For the text-containing cell, return its midpoint in [x, y] coordinate format. 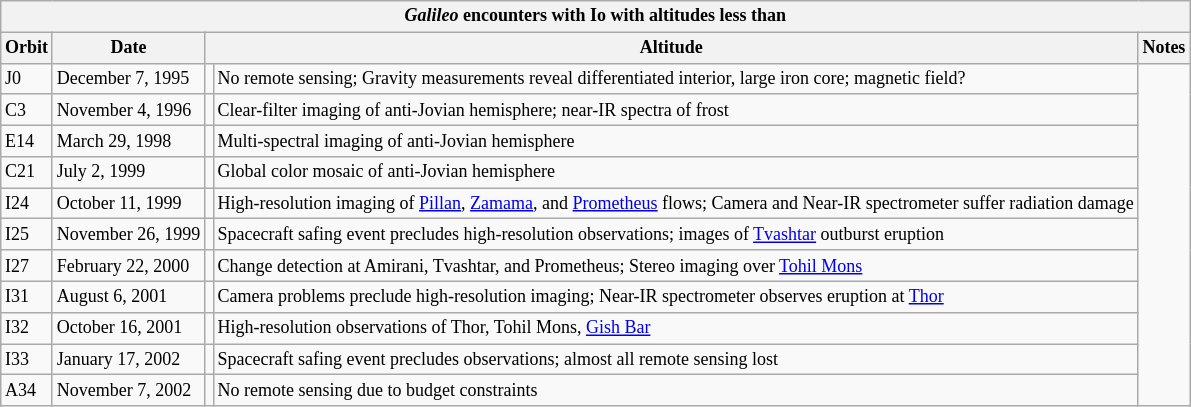
November 7, 2002 [128, 390]
Change detection at Amirani, Tvashtar, and Prometheus; Stereo imaging over Tohil Mons [676, 266]
A34 [27, 390]
Clear-filter imaging of anti-Jovian hemisphere; near-IR spectra of frost [676, 110]
High-resolution observations of Thor, Tohil Mons, Gish Bar [676, 328]
I33 [27, 360]
Global color mosaic of anti-Jovian hemisphere [676, 172]
I32 [27, 328]
High-resolution imaging of Pillan, Zamama, and Prometheus flows; Camera and Near-IR spectrometer suffer radiation damage [676, 204]
Spacecraft safing event precludes observations; almost all remote sensing lost [676, 360]
August 6, 2001 [128, 296]
C21 [27, 172]
Altitude [672, 48]
October 11, 1999 [128, 204]
C3 [27, 110]
J0 [27, 78]
No remote sensing due to budget constraints [676, 390]
February 22, 2000 [128, 266]
Orbit [27, 48]
November 26, 1999 [128, 234]
Date [128, 48]
I24 [27, 204]
December 7, 1995 [128, 78]
Galileo encounters with Io with altitudes less than [596, 16]
January 17, 2002 [128, 360]
Spacecraft safing event precludes high-resolution observations; images of Tvashtar outburst eruption [676, 234]
E14 [27, 140]
I27 [27, 266]
No remote sensing; Gravity measurements reveal differentiated interior, large iron core; magnetic field? [676, 78]
Notes [1164, 48]
Multi-spectral imaging of anti-Jovian hemisphere [676, 140]
July 2, 1999 [128, 172]
March 29, 1998 [128, 140]
November 4, 1996 [128, 110]
Camera problems preclude high-resolution imaging; Near-IR spectrometer observes eruption at Thor [676, 296]
October 16, 2001 [128, 328]
I25 [27, 234]
I31 [27, 296]
